Determine the [X, Y] coordinate at the center of the cell enclosing the given text.  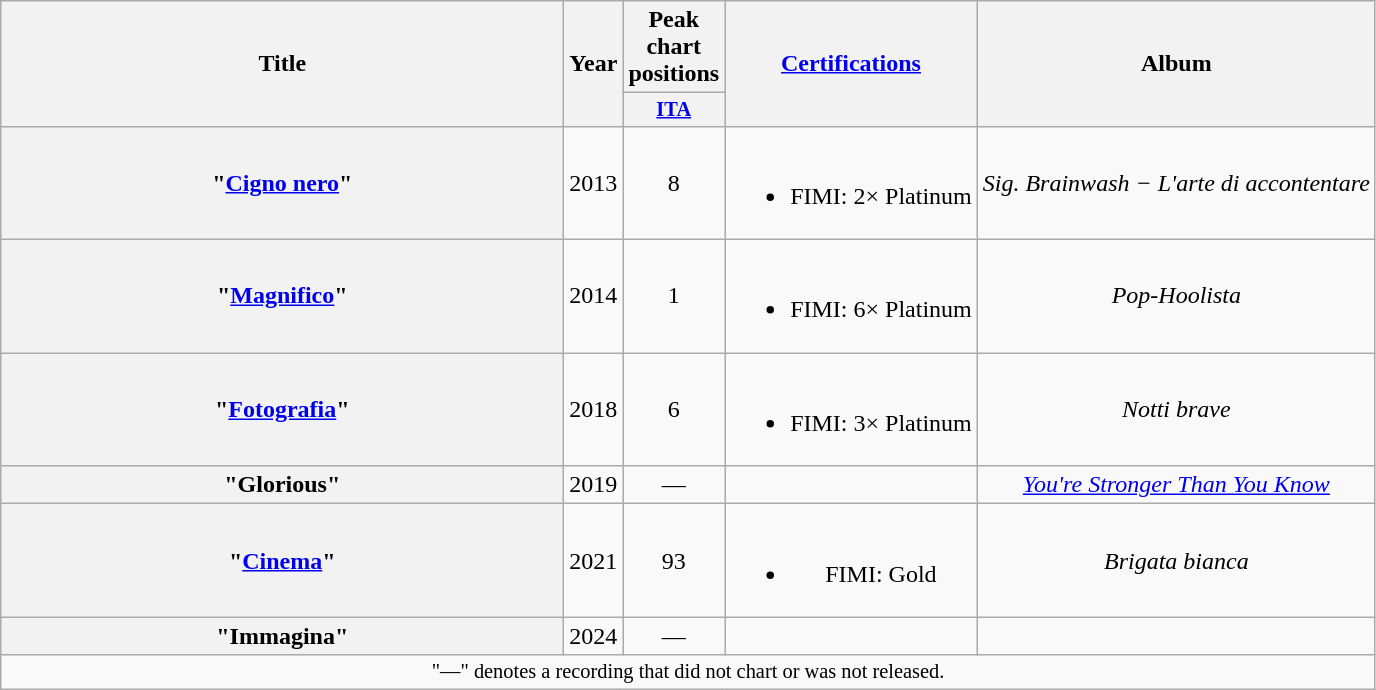
Title [282, 64]
"—" denotes a recording that did not chart or was not released. [688, 672]
FIMI: 6× Platinum [852, 296]
Certifications [852, 64]
Notti brave [1176, 410]
"Magnifico" [282, 296]
8 [674, 182]
Brigata bianca [1176, 560]
You're Stronger Than You Know [1176, 485]
2021 [594, 560]
Sig. Brainwash − L'arte di accontentare [1176, 182]
"Fotografia" [282, 410]
FIMI: 3× Platinum [852, 410]
"Cinema" [282, 560]
Peak chart positions [674, 47]
FIMI: Gold [852, 560]
ITA [674, 110]
2024 [594, 636]
"Glorious" [282, 485]
2014 [594, 296]
6 [674, 410]
Pop-Hoolista [1176, 296]
2018 [594, 410]
2019 [594, 485]
Album [1176, 64]
Year [594, 64]
"Immagina" [282, 636]
FIMI: 2× Platinum [852, 182]
93 [674, 560]
"Cigno nero" [282, 182]
1 [674, 296]
2013 [594, 182]
